Identify which cell holds the provided text, then report its [x, y] central coordinate. 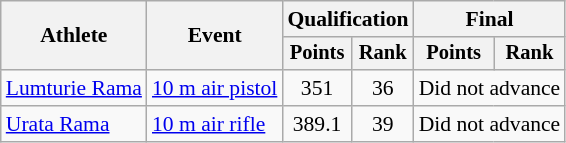
36 [383, 88]
39 [383, 124]
Event [214, 36]
Qualification [348, 19]
Athlete [74, 36]
389.1 [316, 124]
351 [316, 88]
Final [490, 19]
10 m air pistol [214, 88]
Urata Rama [74, 124]
Lumturie Rama [74, 88]
10 m air rifle [214, 124]
